Scan for the cell matching the given text and deliver its (x, y) coordinate at center. 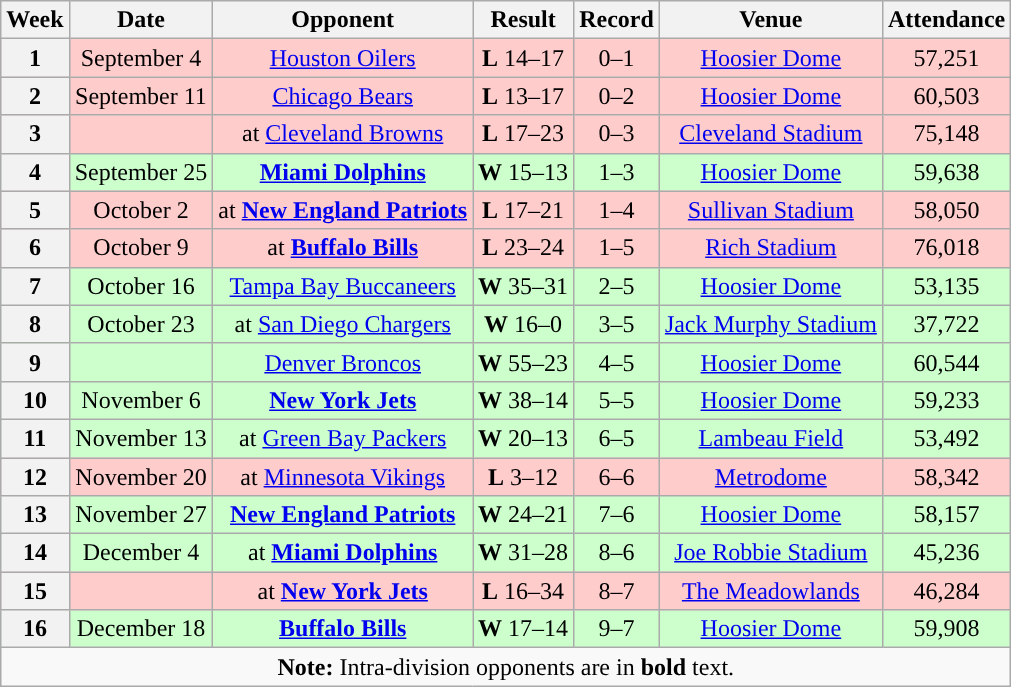
9 (35, 362)
1 (35, 58)
Cleveland Stadium (770, 134)
15 (35, 591)
L 17–21 (524, 210)
3 (35, 134)
at San Diego Chargers (343, 324)
0–2 (617, 96)
at Miami Dolphins (343, 553)
7–6 (617, 515)
November 20 (141, 477)
October 9 (141, 248)
at Buffalo Bills (343, 248)
75,148 (946, 134)
45,236 (946, 553)
59,638 (946, 172)
11 (35, 438)
Opponent (343, 20)
W 16–0 (524, 324)
Date (141, 20)
October 2 (141, 210)
at New York Jets (343, 591)
59,233 (946, 400)
37,722 (946, 324)
Joe Robbie Stadium (770, 553)
W 17–14 (524, 629)
4 (35, 172)
Attendance (946, 20)
8–6 (617, 553)
3–5 (617, 324)
5 (35, 210)
46,284 (946, 591)
L 17–23 (524, 134)
Record (617, 20)
September 25 (141, 172)
0–1 (617, 58)
New England Patriots (343, 515)
W 31–28 (524, 553)
Metrodome (770, 477)
at Minnesota Vikings (343, 477)
1–4 (617, 210)
0–3 (617, 134)
59,908 (946, 629)
6–6 (617, 477)
at Green Bay Packers (343, 438)
L 14–17 (524, 58)
58,157 (946, 515)
L 13–17 (524, 96)
November 13 (141, 438)
7 (35, 286)
76,018 (946, 248)
at Cleveland Browns (343, 134)
60,544 (946, 362)
W 38–14 (524, 400)
8 (35, 324)
Chicago Bears (343, 96)
W 15–13 (524, 172)
2 (35, 96)
Houston Oilers (343, 58)
2–5 (617, 286)
57,251 (946, 58)
Result (524, 20)
October 23 (141, 324)
9–7 (617, 629)
Sullivan Stadium (770, 210)
8–7 (617, 591)
November 6 (141, 400)
5–5 (617, 400)
13 (35, 515)
W 24–21 (524, 515)
10 (35, 400)
1–3 (617, 172)
New York Jets (343, 400)
L 16–34 (524, 591)
58,050 (946, 210)
6–5 (617, 438)
53,492 (946, 438)
16 (35, 629)
September 11 (141, 96)
at New England Patriots (343, 210)
4–5 (617, 362)
December 18 (141, 629)
12 (35, 477)
Week (35, 20)
W 55–23 (524, 362)
53,135 (946, 286)
Rich Stadium (770, 248)
L 23–24 (524, 248)
14 (35, 553)
Denver Broncos (343, 362)
1–5 (617, 248)
W 35–31 (524, 286)
6 (35, 248)
November 27 (141, 515)
L 3–12 (524, 477)
Miami Dolphins (343, 172)
December 4 (141, 553)
Note: Intra-division opponents are in bold text. (506, 667)
Jack Murphy Stadium (770, 324)
October 16 (141, 286)
60,503 (946, 96)
Buffalo Bills (343, 629)
Tampa Bay Buccaneers (343, 286)
W 20–13 (524, 438)
Venue (770, 20)
The Meadowlands (770, 591)
58,342 (946, 477)
Lambeau Field (770, 438)
September 4 (141, 58)
